Extract the (X, Y) coordinate from the center of the cell holding the provided text.  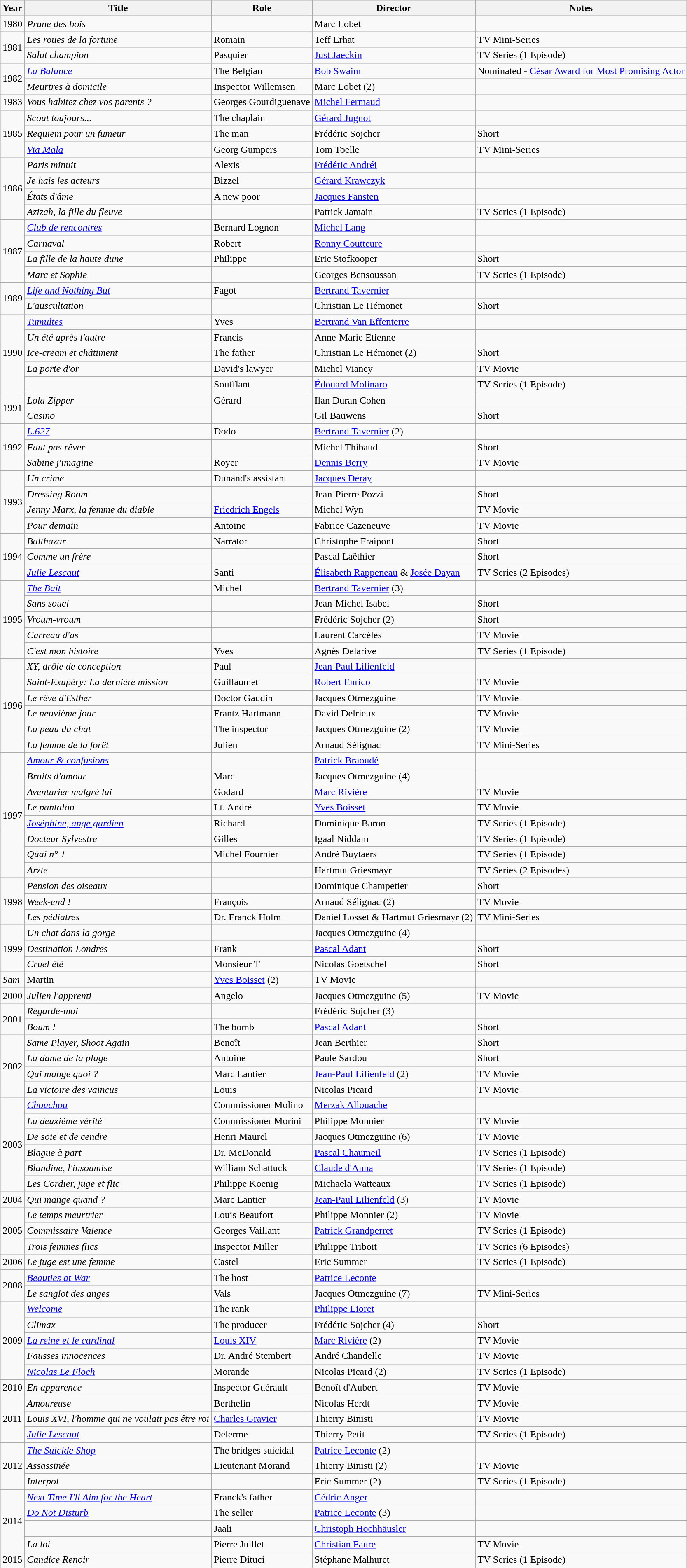
Michel Fermaud (394, 102)
Ilan Duran Cohen (394, 400)
L'auscultation (118, 306)
The Suicide Shop (118, 1450)
Thierry Petit (394, 1434)
Castel (262, 1262)
1998 (12, 901)
Week-end ! (118, 901)
Commissioner Molino (262, 1105)
Louis Beaufort (262, 1215)
Édouard Molinaro (394, 384)
Nicolas Picard (394, 1090)
Patrice Leconte (2) (394, 1450)
The producer (262, 1325)
Via Mala (118, 149)
1989 (12, 298)
Bernard Lognon (262, 228)
TV Series (6 Episodes) (581, 1246)
Dr. Franck Holm (262, 917)
Michel Lang (394, 228)
Delerme (262, 1434)
The host (262, 1278)
Paris minuit (118, 165)
Year (12, 8)
La Balance (118, 71)
Next Time I'll Aim for the Heart (118, 1497)
Jacques Otmezguine (7) (394, 1293)
La fille de la haute dune (118, 259)
Sabine j'imagine (118, 463)
Le pantalon (118, 807)
Daniel Losset & Hartmut Griesmayr (2) (394, 917)
Francis (262, 337)
Pasquier (262, 55)
Vous habitez chez vos parents ? (118, 102)
Inspector Willemsen (262, 86)
Commissaire Valence (118, 1231)
The man (262, 133)
Cruel été (118, 964)
Igaal Niddam (394, 839)
Santi (262, 572)
1997 (12, 815)
Le neuvième jour (118, 714)
Louis XIV (262, 1340)
Gil Bauwens (394, 415)
Ice-cream et châtiment (118, 353)
1991 (12, 408)
Jaali (262, 1528)
Henri Maurel (262, 1136)
Director (394, 8)
Carnaval (118, 243)
Julien (262, 745)
Doctor Gaudin (262, 698)
Frédéric Sojcher (2) (394, 619)
Marc Lobet (394, 24)
Title (118, 8)
1992 (12, 447)
Jacques Otmezguine (5) (394, 996)
Interpol (118, 1482)
Thierry Binisti (394, 1419)
Eric Summer (394, 1262)
Michel Wyn (394, 510)
Bizzel (262, 180)
Arnaud Sélignac (2) (394, 901)
1981 (12, 47)
Claude d'Anna (394, 1168)
2001 (12, 1019)
1993 (12, 502)
Dressing Room (118, 494)
Boum ! (118, 1027)
Lt. André (262, 807)
Frédéric Sojcher (394, 133)
2009 (12, 1340)
Frantz Hartmann (262, 714)
Jean Berthier (394, 1043)
Patrick Braoudé (394, 761)
Gilles (262, 839)
Eric Summer (2) (394, 1482)
Christian Faure (394, 1544)
Arnaud Sélignac (394, 745)
The Belgian (262, 71)
Jean-Paul Lilienfeld (394, 666)
The bridges suicidal (262, 1450)
Christian Le Hémonet (2) (394, 353)
De soie et de cendre (118, 1136)
The inspector (262, 729)
Le temps meurtrier (118, 1215)
Patrice Leconte (3) (394, 1513)
Christophe Fraipont (394, 541)
Nicolas Herdt (394, 1403)
Gérard Krawczyk (394, 180)
Christian Le Hémonet (394, 306)
Dunand's assistant (262, 478)
Assassinée (118, 1466)
Marc (262, 776)
Comme un frère (118, 557)
Je hais les acteurs (118, 180)
Jacques Otmezguine (2) (394, 729)
2010 (12, 1387)
Les Cordier, juge et flic (118, 1183)
The seller (262, 1513)
1985 (12, 133)
Martin (118, 980)
Pascal Chaumeil (394, 1152)
Regarde-moi (118, 1011)
Nominated - César Award for Most Promising Actor (581, 71)
Bertrand Tavernier (394, 290)
Salut champion (118, 55)
La peau du chat (118, 729)
1995 (12, 619)
Club de rencontres (118, 228)
André Buytaers (394, 854)
Inspector Miller (262, 1246)
Michel Thibaud (394, 447)
Georges Bensoussan (394, 275)
Yves Boisset (394, 807)
Chouchou (118, 1105)
1983 (12, 102)
Georg Gumpers (262, 149)
La deuxième vérité (118, 1121)
Pension des oiseaux (118, 886)
Bob Swaim (394, 71)
2008 (12, 1286)
Sam (12, 980)
Élisabeth Rappeneau & Josée Dayan (394, 572)
Climax (118, 1325)
Franck's father (262, 1497)
The father (262, 353)
Le juge est une femme (118, 1262)
2005 (12, 1231)
Qui mange quoi ? (118, 1074)
Soufflant (262, 384)
Monsieur T (262, 964)
Blandine, l'insoumise (118, 1168)
Christoph Hochhäusler (394, 1528)
Guillaumet (262, 682)
Requiem pour un fumeur (118, 133)
Nicolas Picard (2) (394, 1372)
Scout toujours... (118, 118)
Teff Erhat (394, 40)
Dominique Champetier (394, 886)
Trois femmes flics (118, 1246)
Bertrand Van Effenterre (394, 322)
Paule Sardou (394, 1058)
Jean-Paul Lilienfeld (3) (394, 1199)
Philippe Triboit (394, 1246)
Casino (118, 415)
1982 (12, 79)
Jean-Pierre Pozzi (394, 494)
Paul (262, 666)
Jacques Fansten (394, 196)
Cédric Anger (394, 1497)
Frédéric Sojcher (4) (394, 1325)
Welcome (118, 1309)
A new poor (262, 196)
Dr. McDonald (262, 1152)
Philippe Monnier (2) (394, 1215)
Nicolas Le Floch (118, 1372)
Robert Enrico (394, 682)
Patrice Leconte (394, 1278)
États d'âme (118, 196)
Bertrand Tavernier (3) (394, 588)
C'est mon histoire (118, 651)
Balthazar (118, 541)
Vals (262, 1293)
Tom Toelle (394, 149)
2006 (12, 1262)
Patrick Jamain (394, 212)
Azizah, la fille du fleuve (118, 212)
Bertrand Tavernier (2) (394, 431)
Michel Vianey (394, 369)
La dame de la plage (118, 1058)
Dennis Berry (394, 463)
Marc Lobet (2) (394, 86)
2002 (12, 1066)
Saint-Exupéry: La dernière mission (118, 682)
Frank (262, 948)
Benoît d'Aubert (394, 1387)
Beauties at War (118, 1278)
Yves Boisset (2) (262, 980)
Michel (262, 588)
Thierry Binisti (2) (394, 1466)
Role (262, 8)
The rank (262, 1309)
Morande (262, 1372)
Meurtres à domicile (118, 86)
David Delrieux (394, 714)
Life and Nothing But (118, 290)
Les pédiatres (118, 917)
Julien l'apprenti (118, 996)
Philippe Monnier (394, 1121)
Benoît (262, 1043)
Sans souci (118, 604)
Dominique Baron (394, 823)
Agnès Delarive (394, 651)
Vroum-vroum (118, 619)
Amour & confusions (118, 761)
Laurent Carcélès (394, 635)
Commissioner Morini (262, 1121)
Pour demain (118, 525)
Pascal Laëthier (394, 557)
Marc Rivière (2) (394, 1340)
Amoureuse (118, 1403)
Qui mange quand ? (118, 1199)
François (262, 901)
Louis XVI, l'homme qui ne voulait pas être roi (118, 1419)
Bruits d'amour (118, 776)
Quai n° 1 (118, 854)
La femme de la forêt (118, 745)
2004 (12, 1199)
Robert (262, 243)
1990 (12, 353)
En apparence (118, 1387)
Berthelin (262, 1403)
2011 (12, 1419)
La loi (118, 1544)
Prune des bois (118, 24)
Philippe Lioret (394, 1309)
Jacques Otmezguine (394, 698)
Tumultes (118, 322)
Destination Londres (118, 948)
Ärzte (118, 870)
Do Not Disturb (118, 1513)
Joséphine, ange gardien (118, 823)
William Schattuck (262, 1168)
Jacques Deray (394, 478)
Jenny Marx, la femme du diable (118, 510)
Fabrice Cazeneuve (394, 525)
Romain (262, 40)
1994 (12, 557)
Michaëla Watteaux (394, 1183)
Nicolas Goetschel (394, 964)
Frédéric Andréi (394, 165)
Un chat dans la gorge (118, 933)
1996 (12, 705)
Angelo (262, 996)
Georges Vaillant (262, 1231)
Marc et Sophie (118, 275)
Candice Renoir (118, 1560)
Le sanglot des anges (118, 1293)
Gérard Jugnot (394, 118)
Godard (262, 792)
Un été après l'autre (118, 337)
2000 (12, 996)
Same Player, Shoot Again (118, 1043)
Narrator (262, 541)
1986 (12, 188)
The Bait (118, 588)
2012 (12, 1465)
Richard (262, 823)
Ronny Coutteure (394, 243)
Jean-Michel Isabel (394, 604)
2003 (12, 1144)
Friedrich Engels (262, 510)
Michel Fournier (262, 854)
Philippe (262, 259)
Carreau d'as (118, 635)
La victoire des vaincus (118, 1090)
Jacques Otmezguine (6) (394, 1136)
Gérard (262, 400)
Aventurier malgré lui (118, 792)
Georges Gourdiguenave (262, 102)
Inspector Guérault (262, 1387)
The bomb (262, 1027)
Patrick Grandperret (394, 1231)
Docteur Sylvestre (118, 839)
2015 (12, 1560)
1987 (12, 251)
Pierre Dituci (262, 1560)
1980 (12, 24)
Faut pas rêver (118, 447)
David's lawyer (262, 369)
The chaplain (262, 118)
Les roues de la fortune (118, 40)
Charles Gravier (262, 1419)
Anne-Marie Etienne (394, 337)
Louis (262, 1090)
1999 (12, 948)
Lieutenant Morand (262, 1466)
Philippe Koenig (262, 1183)
Notes (581, 8)
Blague à part (118, 1152)
Dodo (262, 431)
La reine et le cardinal (118, 1340)
Merzak Allouache (394, 1105)
Jean-Paul Lilienfeld (2) (394, 1074)
Hartmut Griesmayr (394, 870)
Le rêve d'Esther (118, 698)
Dr. André Stembert (262, 1356)
Pierre Juillet (262, 1544)
Just Jaeckin (394, 55)
André Chandelle (394, 1356)
Fagot (262, 290)
Un crime (118, 478)
Frédéric Sojcher (3) (394, 1011)
L.627 (118, 431)
La porte d'or (118, 369)
Fausses innocences (118, 1356)
Lola Zipper (118, 400)
XY, drôle de conception (118, 666)
Alexis (262, 165)
2014 (12, 1521)
Stéphane Malhuret (394, 1560)
Eric Stofkooper (394, 259)
Marc Rivière (394, 792)
Royer (262, 463)
